For the text-containing cell, return its midpoint in [X, Y] coordinate format. 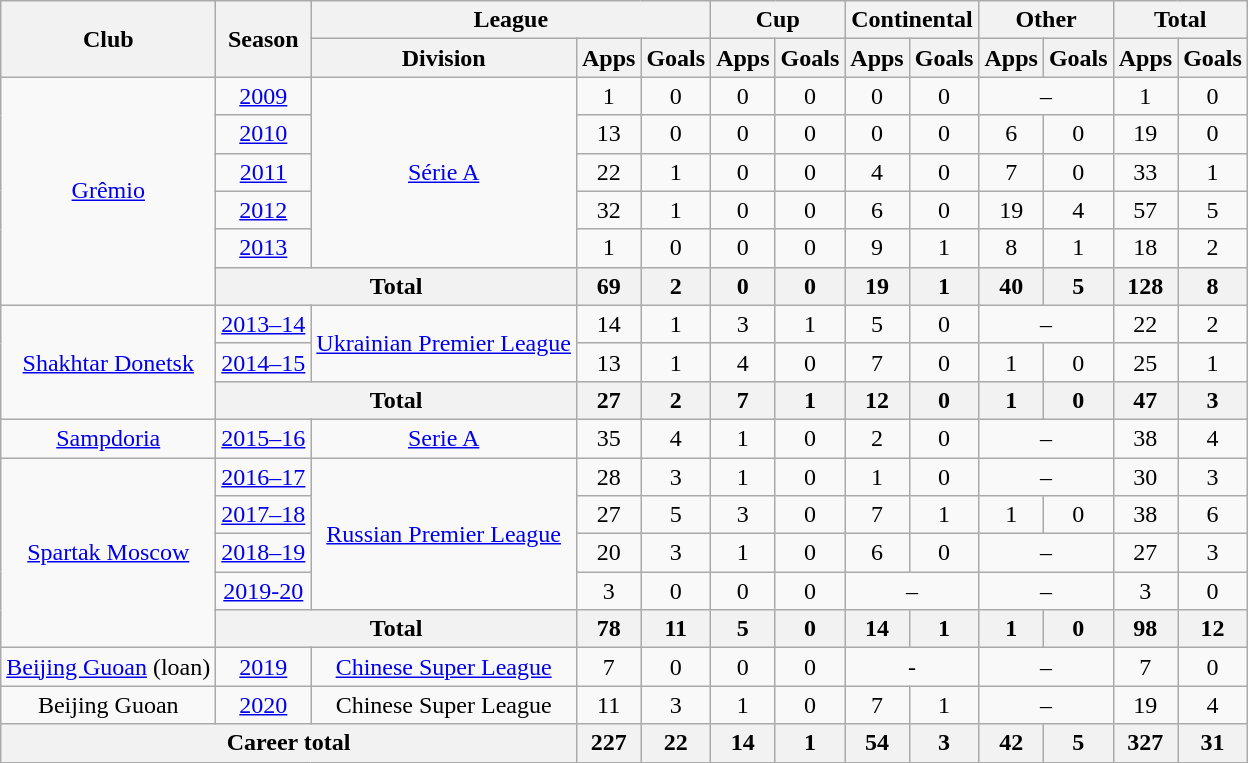
227 [608, 743]
20 [608, 553]
Beijing Guoan (loan) [108, 667]
Grêmio [108, 191]
Russian Premier League [444, 534]
Spartak Moscow [108, 553]
35 [608, 438]
2012 [264, 210]
30 [1145, 477]
Club [108, 39]
2013–14 [264, 324]
Cup [778, 20]
18 [1145, 248]
2013 [264, 248]
2011 [264, 172]
33 [1145, 172]
Ukrainian Premier League [444, 343]
League [511, 20]
2016–17 [264, 477]
2018–19 [264, 553]
Série A [444, 172]
128 [1145, 286]
- [912, 667]
Sampdoria [108, 438]
9 [877, 248]
2009 [264, 96]
Division [444, 58]
31 [1213, 743]
28 [608, 477]
47 [1145, 400]
42 [1011, 743]
Other [1046, 20]
2015–16 [264, 438]
327 [1145, 743]
98 [1145, 629]
Beijing Guoan [108, 705]
2019 [264, 667]
2017–18 [264, 515]
78 [608, 629]
2010 [264, 134]
Career total [289, 743]
54 [877, 743]
2019-20 [264, 591]
69 [608, 286]
2014–15 [264, 362]
57 [1145, 210]
Season [264, 39]
32 [608, 210]
2020 [264, 705]
Continental [912, 20]
Shakhtar Donetsk [108, 362]
25 [1145, 362]
40 [1011, 286]
Serie A [444, 438]
